Search for the cell housing the specified text and yield its (X, Y) center coordinate. 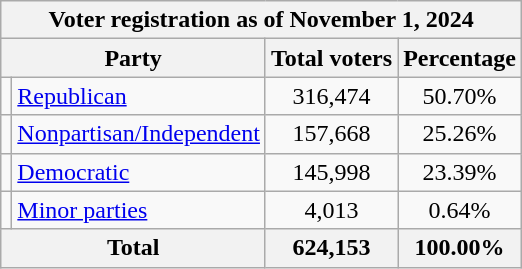
25.26% (460, 134)
Democratic (139, 172)
157,668 (331, 134)
50.70% (460, 96)
Percentage (460, 58)
23.39% (460, 172)
Party (134, 58)
Minor parties (139, 210)
145,998 (331, 172)
4,013 (331, 210)
624,153 (331, 248)
Nonpartisan/Independent (139, 134)
316,474 (331, 96)
Total (134, 248)
100.00% (460, 248)
Voter registration as of November 1, 2024 (262, 20)
Total voters (331, 58)
Republican (139, 96)
0.64% (460, 210)
